Determine the (x, y) coordinate at the center of the cell enclosing the given text.  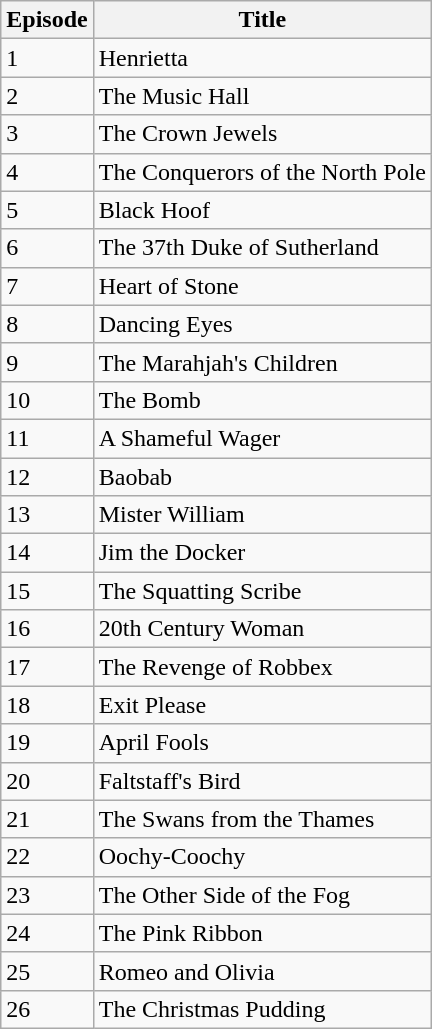
Title (262, 20)
26 (47, 1009)
Heart of Stone (262, 286)
The Pink Ribbon (262, 933)
6 (47, 248)
A Shameful Wager (262, 438)
Dancing Eyes (262, 324)
Exit Please (262, 705)
20 (47, 781)
11 (47, 438)
24 (47, 933)
The Swans from the Thames (262, 819)
The Music Hall (262, 96)
13 (47, 515)
The Marahjah's Children (262, 362)
April Fools (262, 743)
12 (47, 477)
8 (47, 324)
Black Hoof (262, 210)
The Bomb (262, 400)
The 37th Duke of Sutherland (262, 248)
7 (47, 286)
Jim the Docker (262, 553)
The Christmas Pudding (262, 1009)
Oochy-Coochy (262, 857)
16 (47, 629)
Henrietta (262, 58)
15 (47, 591)
The Squatting Scribe (262, 591)
The Revenge of Robbex (262, 667)
Episode (47, 20)
9 (47, 362)
The Crown Jewels (262, 134)
22 (47, 857)
25 (47, 971)
1 (47, 58)
21 (47, 819)
2 (47, 96)
14 (47, 553)
The Conquerors of the North Pole (262, 172)
20th Century Woman (262, 629)
3 (47, 134)
Mister William (262, 515)
23 (47, 895)
Faltstaff's Bird (262, 781)
19 (47, 743)
5 (47, 210)
Romeo and Olivia (262, 971)
Baobab (262, 477)
18 (47, 705)
10 (47, 400)
4 (47, 172)
The Other Side of the Fog (262, 895)
17 (47, 667)
